Identify which cell holds the provided text, then report its [X, Y] central coordinate. 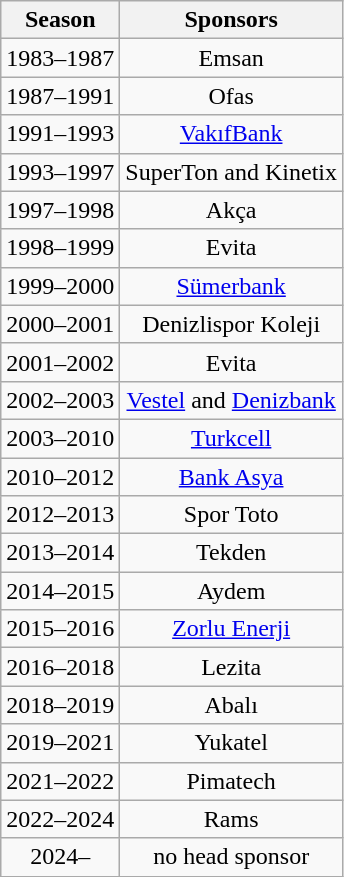
1999–2000 [60, 286]
2022–2024 [60, 819]
2024– [60, 857]
SuperTon and Kinetix [232, 172]
Pimatech [232, 781]
Ofas [232, 96]
Aydem [232, 591]
Sümerbank [232, 286]
Vestel and Denizbank [232, 400]
1983–1987 [60, 58]
2012–2013 [60, 515]
2013–2014 [60, 553]
Akça [232, 210]
2002–2003 [60, 400]
2014–2015 [60, 591]
2001–2002 [60, 362]
Season [60, 20]
Rams [232, 819]
Yukatel [232, 743]
no head sponsor [232, 857]
2021–2022 [60, 781]
1997–1998 [60, 210]
2010–2012 [60, 477]
2019–2021 [60, 743]
Spor Toto [232, 515]
1993–1997 [60, 172]
2018–2019 [60, 705]
Tekden [232, 553]
1991–1993 [60, 134]
1998–1999 [60, 248]
Lezita [232, 667]
2016–2018 [60, 667]
VakıfBank [232, 134]
Sponsors [232, 20]
Bank Asya [232, 477]
Denizlispor Koleji [232, 324]
Abalı [232, 705]
2003–2010 [60, 438]
2015–2016 [60, 629]
2000–2001 [60, 324]
Turkcell [232, 438]
Emsan [232, 58]
1987–1991 [60, 96]
Zorlu Enerji [232, 629]
